Return [X, Y] of the center of cell containing provided text 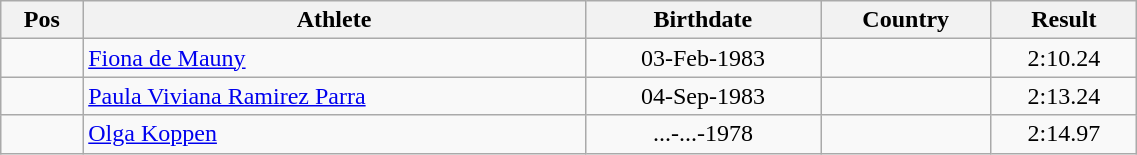
Birthdate [702, 20]
Country [906, 20]
03-Feb-1983 [702, 58]
Pos [42, 20]
Olga Koppen [334, 134]
Result [1064, 20]
Fiona de Mauny [334, 58]
2:14.97 [1064, 134]
Athlete [334, 20]
2:10.24 [1064, 58]
Paula Viviana Ramirez Parra [334, 96]
...-...-1978 [702, 134]
2:13.24 [1064, 96]
04-Sep-1983 [702, 96]
